Return the [X, Y] coordinate for the center point of the cell that contains the specified text.  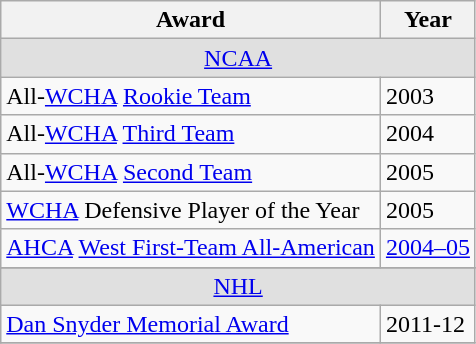
Dan Snyder Memorial Award [191, 324]
NHL [238, 286]
2003 [428, 96]
2004 [428, 134]
NCAA [238, 58]
2004–05 [428, 248]
All-WCHA Third Team [191, 134]
All-WCHA Rookie Team [191, 96]
WCHA Defensive Player of the Year [191, 210]
AHCA West First-Team All-American [191, 248]
2011-12 [428, 324]
Year [428, 20]
Award [191, 20]
All-WCHA Second Team [191, 172]
